Return (X, Y) of the center of cell containing provided text 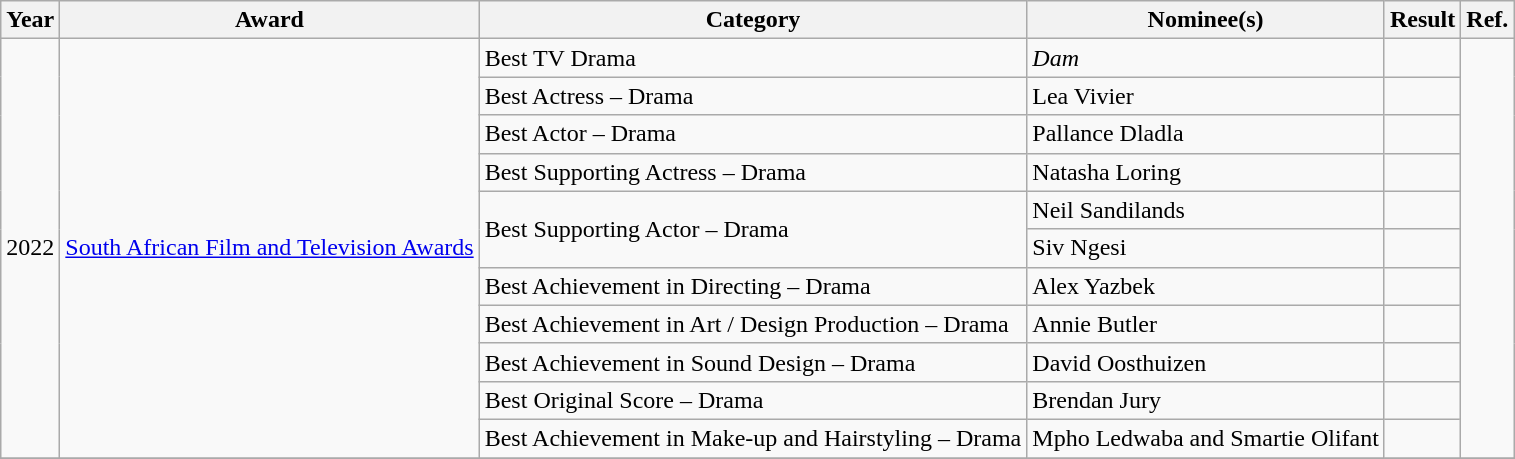
Pallance Dladla (1206, 134)
Best Achievement in Directing – Drama (753, 286)
Neil Sandilands (1206, 210)
Best Achievement in Sound Design – Drama (753, 362)
Best TV Drama (753, 58)
Category (753, 20)
Best Actor – Drama (753, 134)
South African Film and Television Awards (270, 248)
Best Supporting Actor – Drama (753, 229)
Best Original Score – Drama (753, 400)
Lea Vivier (1206, 96)
Best Achievement in Make-up and Hairstyling – Drama (753, 438)
Natasha Loring (1206, 172)
2022 (30, 248)
Alex Yazbek (1206, 286)
Mpho Ledwaba and Smartie Olifant (1206, 438)
Annie Butler (1206, 324)
Award (270, 20)
David Oosthuizen (1206, 362)
Best Actress – Drama (753, 96)
Nominee(s) (1206, 20)
Result (1422, 20)
Dam (1206, 58)
Best Supporting Actress – Drama (753, 172)
Brendan Jury (1206, 400)
Best Achievement in Art / Design Production – Drama (753, 324)
Year (30, 20)
Siv Ngesi (1206, 248)
Ref. (1488, 20)
